Identify which cell holds the provided text, then report its [x, y] central coordinate. 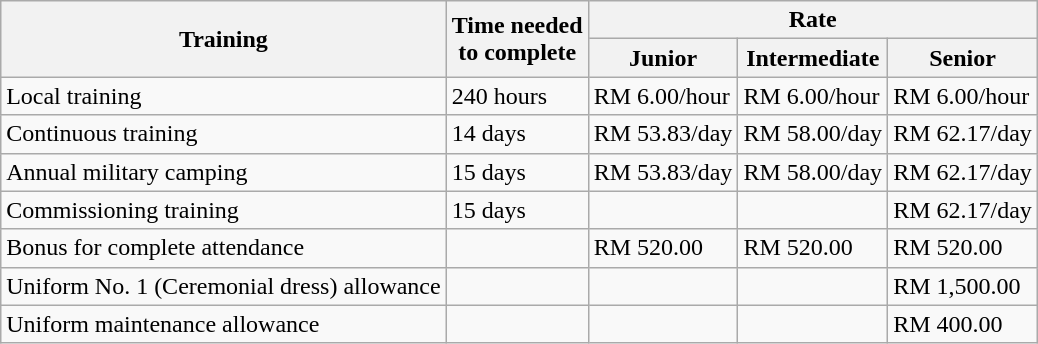
Senior [963, 58]
Uniform maintenance allowance [224, 324]
Commissioning training [224, 210]
Continuous training [224, 134]
Local training [224, 96]
Uniform No. 1 (Ceremonial dress) allowance [224, 286]
Bonus for complete attendance [224, 248]
Intermediate [813, 58]
Junior [663, 58]
240 hours [517, 96]
14 days [517, 134]
Rate [812, 20]
Annual military camping [224, 172]
RM 400.00 [963, 324]
RM 1,500.00 [963, 286]
Time neededto complete [517, 39]
Training [224, 39]
